For the text-containing cell, return its midpoint in [x, y] coordinate format. 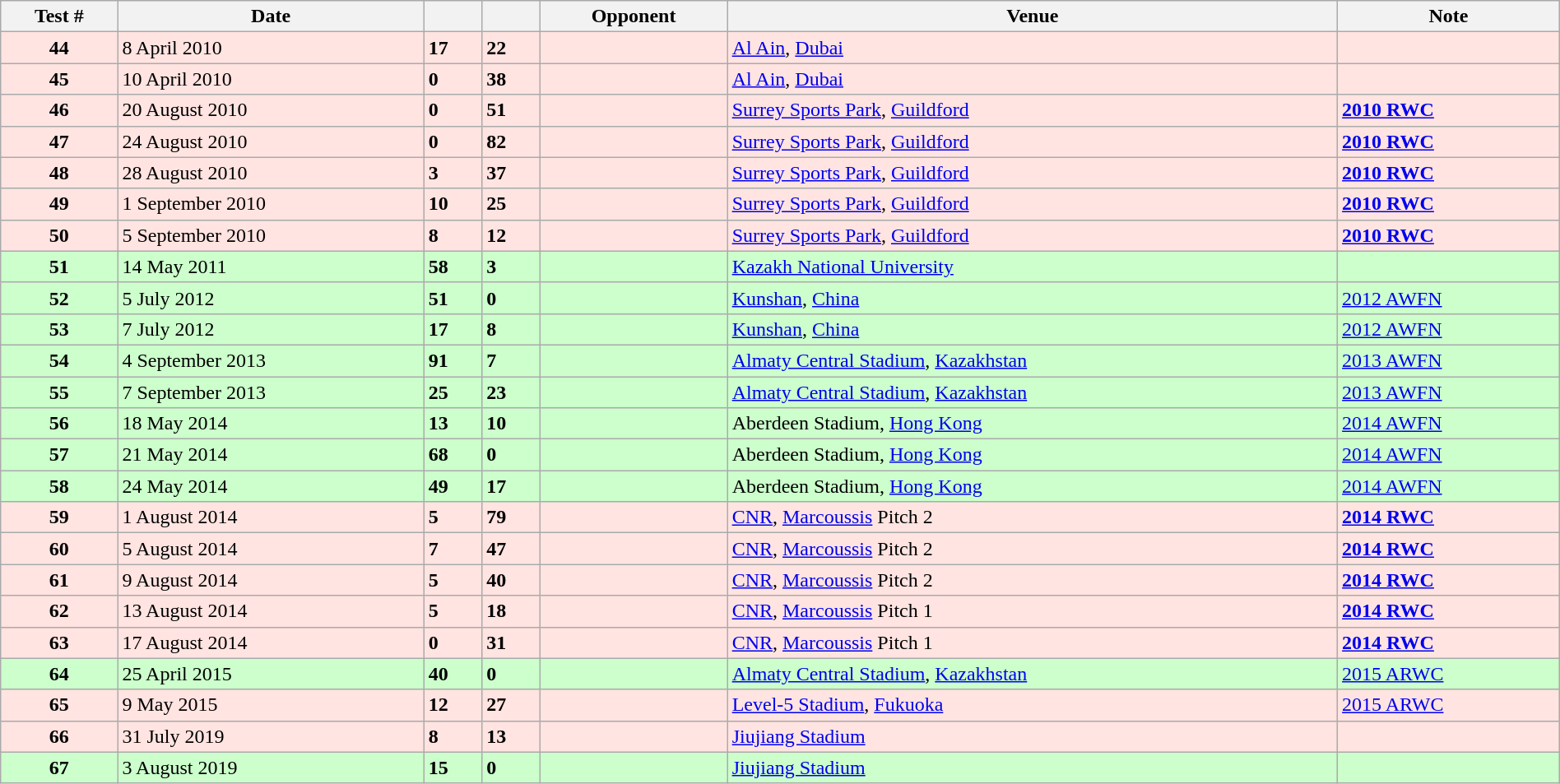
91 [453, 360]
9 August 2014 [271, 580]
Test # [59, 16]
28 August 2010 [271, 173]
7 July 2012 [271, 329]
62 [59, 611]
14 May 2011 [271, 267]
56 [59, 424]
21 May 2014 [271, 455]
61 [59, 580]
48 [59, 173]
Level-5 Stadium, Fukuoka [1032, 705]
9 May 2015 [271, 705]
79 [511, 517]
Kazakh National University [1032, 267]
Opponent [634, 16]
31 [511, 643]
54 [59, 360]
5 August 2014 [271, 549]
25 April 2015 [271, 674]
4 September 2013 [271, 360]
38 [511, 79]
18 May 2014 [271, 424]
Venue [1032, 16]
7 September 2013 [271, 392]
15 [453, 768]
20 August 2010 [271, 110]
45 [59, 79]
24 May 2014 [271, 486]
27 [511, 705]
5 July 2012 [271, 298]
17 August 2014 [271, 643]
Note [1449, 16]
10 April 2010 [271, 79]
65 [59, 705]
67 [59, 768]
82 [511, 141]
Date [271, 16]
68 [453, 455]
44 [59, 48]
59 [59, 517]
22 [511, 48]
5 September 2010 [271, 235]
37 [511, 173]
24 August 2010 [271, 141]
52 [59, 298]
1 September 2010 [271, 204]
8 April 2010 [271, 48]
64 [59, 674]
1 August 2014 [271, 517]
3 August 2019 [271, 768]
66 [59, 736]
50 [59, 235]
55 [59, 392]
23 [511, 392]
60 [59, 549]
63 [59, 643]
53 [59, 329]
18 [511, 611]
31 July 2019 [271, 736]
57 [59, 455]
13 August 2014 [271, 611]
46 [59, 110]
